Return the [X, Y] coordinate for the center point of the cell that contains the specified text.  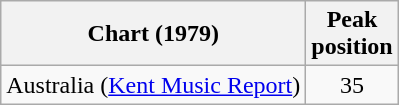
Peakposition [352, 34]
Australia (Kent Music Report) [154, 85]
Chart (1979) [154, 34]
35 [352, 85]
